Locate the cell with the specified text and output its (x, y) center coordinate. 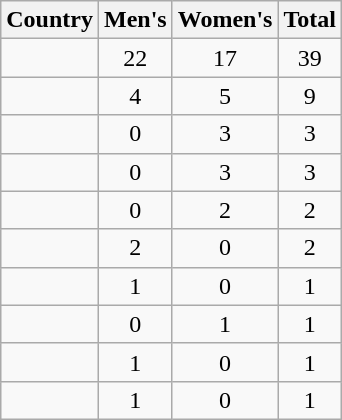
39 (310, 58)
9 (310, 96)
Women's (225, 20)
17 (225, 58)
22 (135, 58)
Men's (135, 20)
Country (50, 20)
4 (135, 96)
5 (225, 96)
Total (310, 20)
